Detect which cell encompasses the target text, then output its [X, Y] center coordinate. 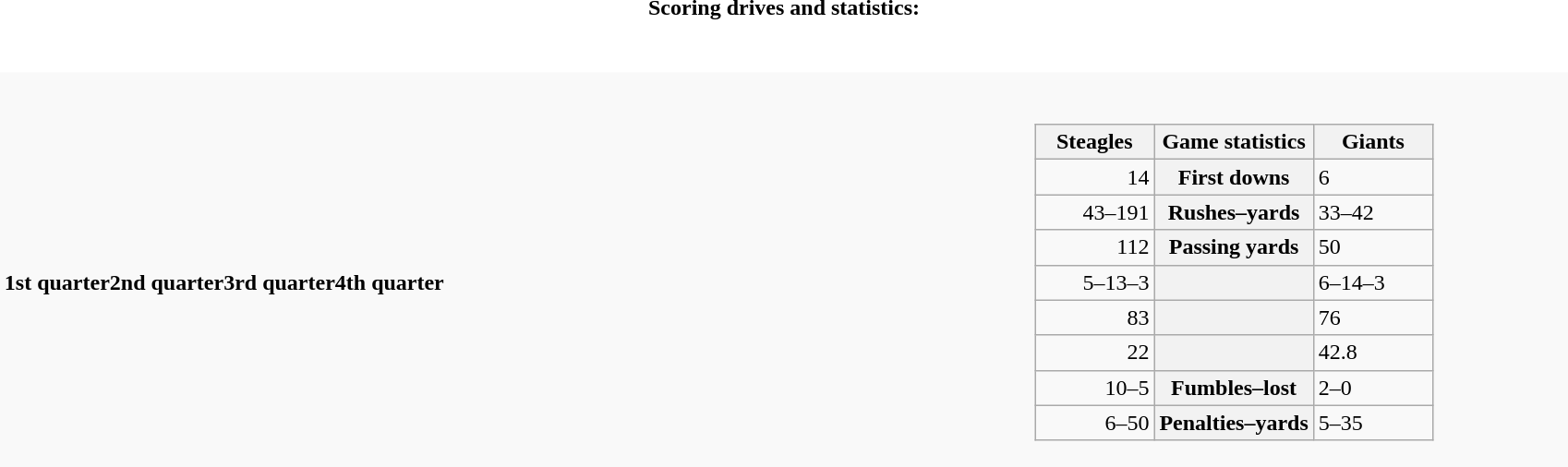
1st quarter2nd quarter3rd quarter4th quarter [451, 270]
6–14–3 [1372, 282]
33–42 [1372, 212]
5–35 [1372, 423]
Game statistics [1234, 142]
50 [1372, 247]
83 [1095, 317]
76 [1372, 317]
6 [1372, 177]
112 [1095, 247]
Giants [1372, 142]
5–13–3 [1095, 282]
14 [1095, 177]
First downs [1234, 177]
43–191 [1095, 212]
Steagles [1095, 142]
6–50 [1095, 423]
42.8 [1372, 353]
Fumbles–lost [1234, 388]
2–0 [1372, 388]
Rushes–yards [1234, 212]
Penalties–yards [1234, 423]
Passing yards [1234, 247]
22 [1095, 353]
10–5 [1095, 388]
